Capture the cell that displays the provided text and extract its (x, y) central coordinate. 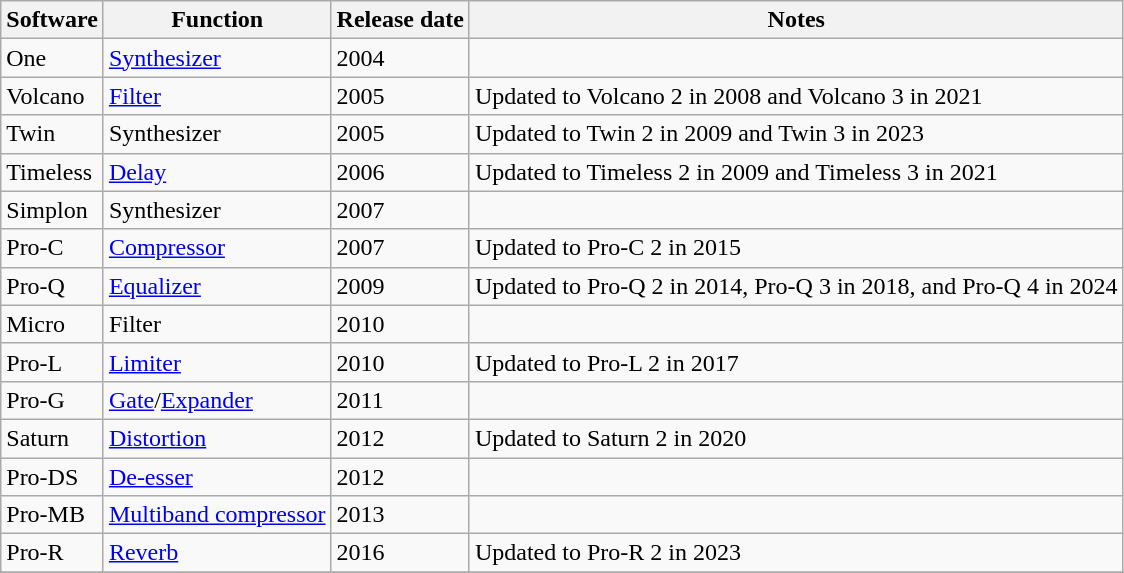
Notes (796, 20)
Volcano (52, 96)
Updated to Volcano 2 in 2008 and Volcano 3 in 2021 (796, 96)
2004 (400, 58)
Pro-Q (52, 286)
Updated to Twin 2 in 2009 and Twin 3 in 2023 (796, 134)
Micro (52, 324)
Updated to Pro-C 2 in 2015 (796, 248)
Updated to Timeless 2 in 2009 and Timeless 3 in 2021 (796, 172)
Pro-G (52, 400)
2013 (400, 515)
Saturn (52, 438)
Multiband compressor (217, 515)
Updated to Saturn 2 in 2020 (796, 438)
Timeless (52, 172)
Limiter (217, 362)
Function (217, 20)
Compressor (217, 248)
Pro-L (52, 362)
2011 (400, 400)
Software (52, 20)
Pro-C (52, 248)
Updated to Pro-R 2 in 2023 (796, 553)
Updated to Pro-Q 2 in 2014, Pro-Q 3 in 2018, and Pro-Q 4 in 2024 (796, 286)
De-esser (217, 477)
Pro-DS (52, 477)
Equalizer (217, 286)
2009 (400, 286)
Gate/Expander (217, 400)
Simplon (52, 210)
2016 (400, 553)
Pro-R (52, 553)
Twin (52, 134)
Distortion (217, 438)
Updated to Pro-L 2 in 2017 (796, 362)
Pro-MB (52, 515)
Reverb (217, 553)
2006 (400, 172)
Release date (400, 20)
Delay (217, 172)
One (52, 58)
